Provide the (x, y) coordinate of the cell's center where the given text is located.  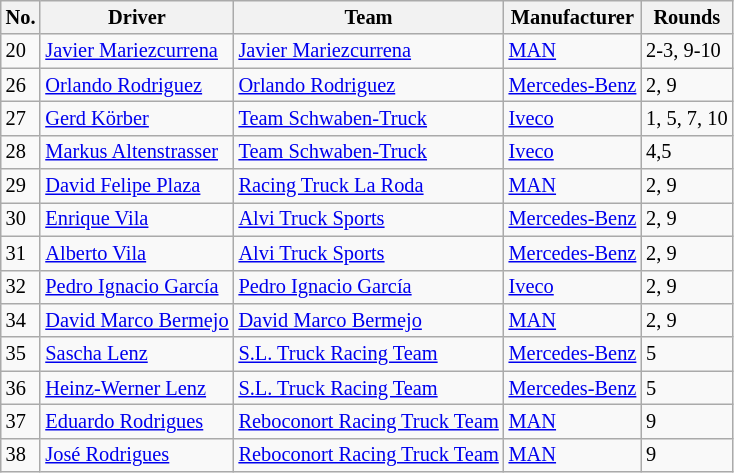
Markus Altenstrasser (136, 152)
Alberto Vila (136, 253)
31 (21, 253)
David Felipe Plaza (136, 186)
20 (21, 51)
Eduardo Rodrigues (136, 421)
28 (21, 152)
32 (21, 287)
38 (21, 455)
36 (21, 388)
Sascha Lenz (136, 354)
José Rodrigues (136, 455)
30 (21, 219)
No. (21, 17)
2-3, 9-10 (686, 51)
Enrique Vila (136, 219)
Rounds (686, 17)
Manufacturer (573, 17)
29 (21, 186)
1, 5, 7, 10 (686, 118)
Driver (136, 17)
Gerd Körber (136, 118)
Racing Truck La Roda (369, 186)
27 (21, 118)
35 (21, 354)
4,5 (686, 152)
Team (369, 17)
26 (21, 85)
34 (21, 320)
37 (21, 421)
Heinz-Werner Lenz (136, 388)
